Determine the [x, y] coordinate at the center of the cell enclosing the given text.  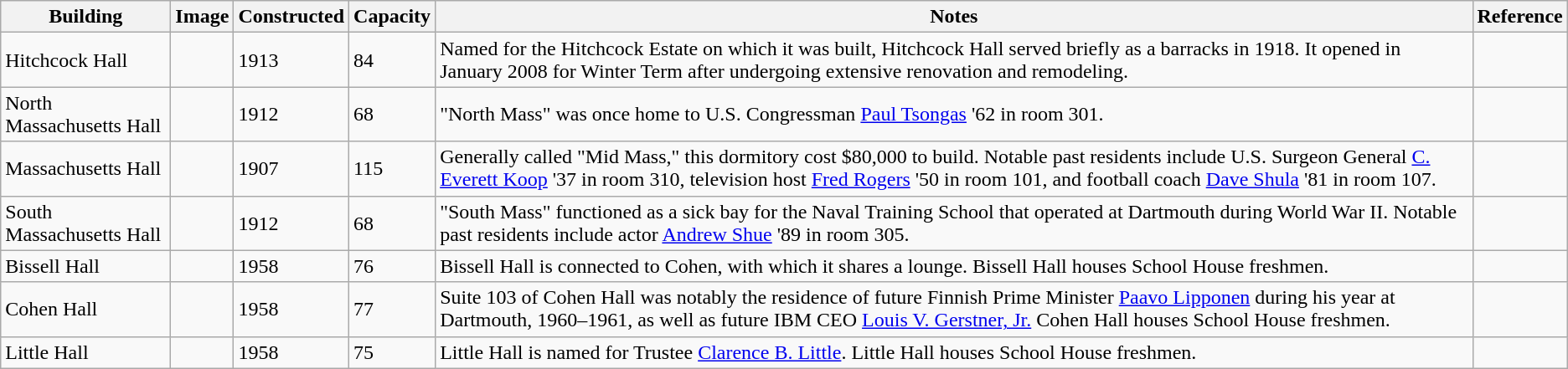
Capacity [392, 17]
Constructed [291, 17]
Bissell Hall [85, 266]
Massachusetts Hall [85, 169]
84 [392, 60]
1913 [291, 60]
Little Hall [85, 352]
Cohen Hall [85, 310]
75 [392, 352]
South Massachusetts Hall [85, 223]
77 [392, 310]
Building [85, 17]
115 [392, 169]
North Massachusetts Hall [85, 114]
Notes [954, 17]
76 [392, 266]
Image [203, 17]
Reference [1519, 17]
"North Mass" was once home to U.S. Congressman Paul Tsongas '62 in room 301. [954, 114]
1907 [291, 169]
Bissell Hall is connected to Cohen, with which it shares a lounge. Bissell Hall houses School House freshmen. [954, 266]
Hitchcock Hall [85, 60]
Little Hall is named for Trustee Clarence B. Little. Little Hall houses School House freshmen. [954, 352]
